Provide the [x, y] coordinate of the cell's center where the given text is located.  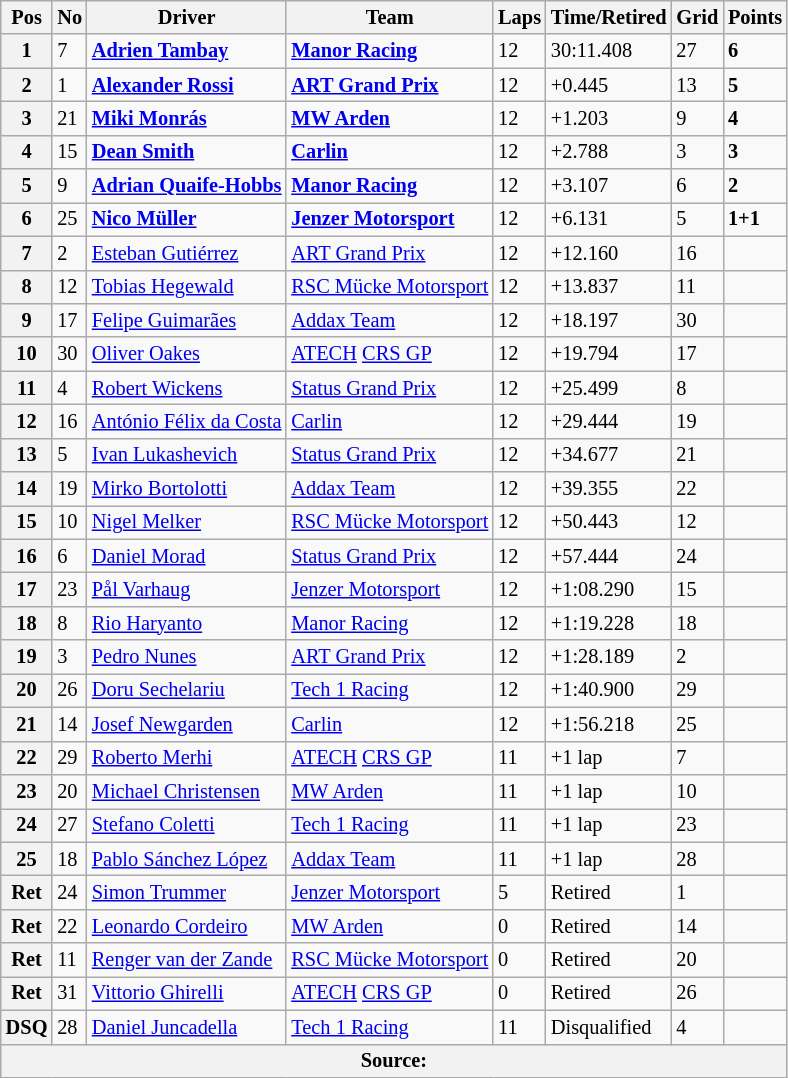
+1:08.290 [609, 589]
+29.444 [609, 421]
+19.794 [609, 354]
Ivan Lukashevich [186, 455]
+39.355 [609, 489]
+1.203 [609, 118]
Simon Trummer [186, 892]
Alexander Rossi [186, 85]
DSQ [27, 1027]
António Félix da Costa [186, 421]
Felipe Guimarães [186, 320]
Nico Müller [186, 219]
+1:40.900 [609, 690]
Pos [27, 17]
Daniel Morad [186, 556]
Points [755, 17]
Disqualified [609, 1027]
+25.499 [609, 388]
+34.677 [609, 455]
1+1 [755, 219]
+50.443 [609, 522]
Stefano Coletti [186, 825]
Leonardo Cordeiro [186, 926]
Pedro Nunes [186, 657]
Vittorio Ghirelli [186, 993]
+1:28.189 [609, 657]
+0.445 [609, 85]
Team [390, 17]
Pablo Sánchez López [186, 859]
Oliver Oakes [186, 354]
Nigel Melker [186, 522]
+57.444 [609, 556]
Adrien Tambay [186, 51]
No [70, 17]
Dean Smith [186, 152]
Josef Newgarden [186, 724]
Michael Christensen [186, 791]
Renger van der Zande [186, 960]
+1:19.228 [609, 623]
Rio Haryanto [186, 623]
Doru Sechelariu [186, 690]
+6.131 [609, 219]
+12.160 [609, 253]
Adrian Quaife-Hobbs [186, 186]
Mirko Bortolotti [186, 489]
+2.788 [609, 152]
+13.837 [609, 287]
+1:56.218 [609, 724]
Laps [520, 17]
Robert Wickens [186, 388]
31 [70, 993]
30:11.408 [609, 51]
Miki Monrás [186, 118]
Daniel Juncadella [186, 1027]
Roberto Merhi [186, 758]
Time/Retired [609, 17]
Pål Varhaug [186, 589]
Source: [394, 1061]
Grid [697, 17]
+3.107 [609, 186]
Tobias Hegewald [186, 287]
Driver [186, 17]
Esteban Gutiérrez [186, 253]
+18.197 [609, 320]
